Extract the [x, y] coordinate from the center of the cell holding the provided text.  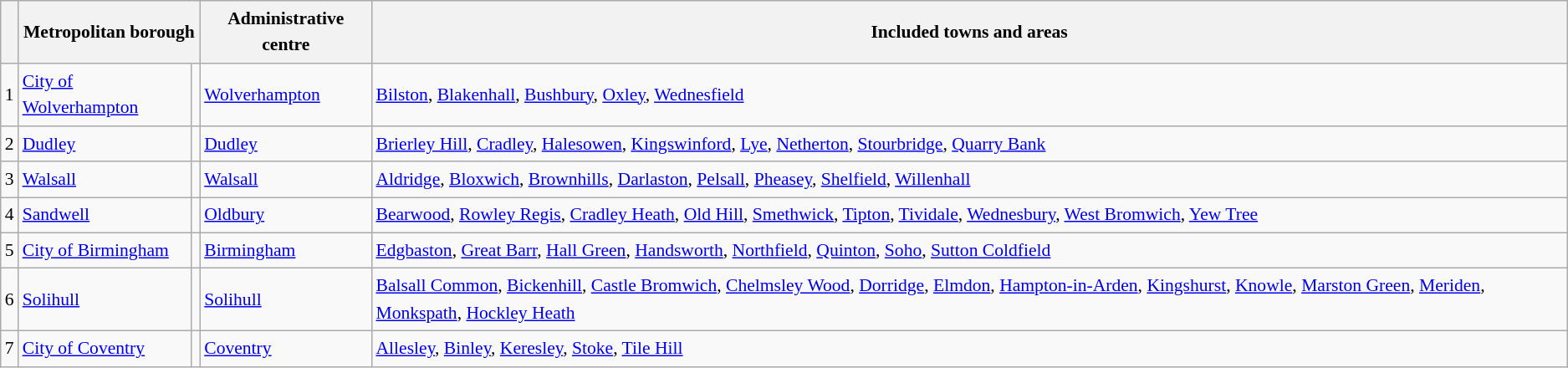
Allesley, Binley, Keresley, Stoke, Tile Hill [968, 350]
Metropolitan borough [110, 32]
2 [10, 144]
Administrative centre [286, 32]
Birmingham [286, 251]
3 [10, 179]
Oldbury [286, 216]
City of Birmingham [105, 251]
4 [10, 216]
Coventry [286, 350]
Aldridge, Bloxwich, Brownhills, Darlaston, Pelsall, Pheasey, Shelfield, Willenhall [968, 179]
5 [10, 251]
City of Coventry [105, 350]
Sandwell [105, 216]
Bearwood, Rowley Regis, Cradley Heath, Old Hill, Smethwick, Tipton, Tividale, Wednesbury, West Bromwich, Yew Tree [968, 216]
Included towns and areas [968, 32]
Bilston, Blakenhall, Bushbury, Oxley, Wednesfield [968, 95]
City of Wolverhampton [105, 95]
1 [10, 95]
Wolverhampton [286, 95]
Edgbaston, Great Barr, Hall Green, Handsworth, Northfield, Quinton, Soho, Sutton Coldfield [968, 251]
Brierley Hill, Cradley, Halesowen, Kingswinford, Lye, Netherton, Stourbridge, Quarry Bank [968, 144]
7 [10, 350]
6 [10, 299]
